Determine the (X, Y) coordinate at the center of the cell enclosing the given text.  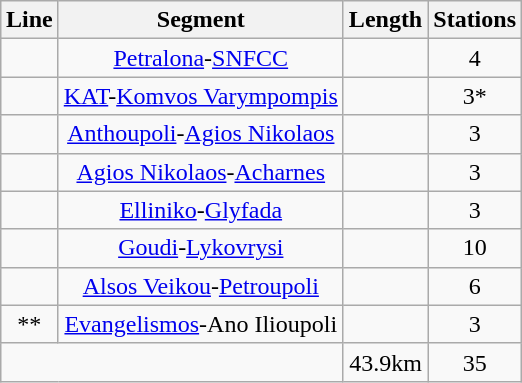
Petralona-SNFCC (200, 58)
6 (475, 286)
KAT-Komvos Varympompis (200, 96)
10 (475, 248)
Evangelismos-Ano Ilioupoli (200, 324)
35 (475, 362)
4 (475, 58)
** (29, 324)
Line (29, 20)
Agios Nikolaos-Acharnes (200, 172)
3* (475, 96)
Anthoupoli-Agios Nikolaos (200, 134)
Segment (200, 20)
Stations (475, 20)
Length (385, 20)
Alsos Veikou-Petroupoli (200, 286)
Elliniko-Glyfada (200, 210)
Goudi-Lykovrysi (200, 248)
43.9km (385, 362)
